From the cell containing the given text, extract its center point as (x, y) coordinate. 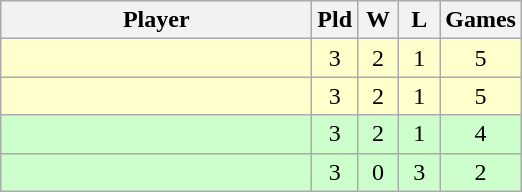
Games (481, 20)
L (420, 20)
0 (378, 172)
4 (481, 134)
Pld (335, 20)
W (378, 20)
Player (156, 20)
